Determine the [X, Y] coordinate at the center of the cell enclosing the given text.  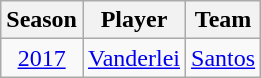
Season [42, 20]
Player [134, 20]
Santos [224, 58]
Team [224, 20]
2017 [42, 58]
Vanderlei [134, 58]
